From the cell containing the given text, extract its center point as (X, Y) coordinate. 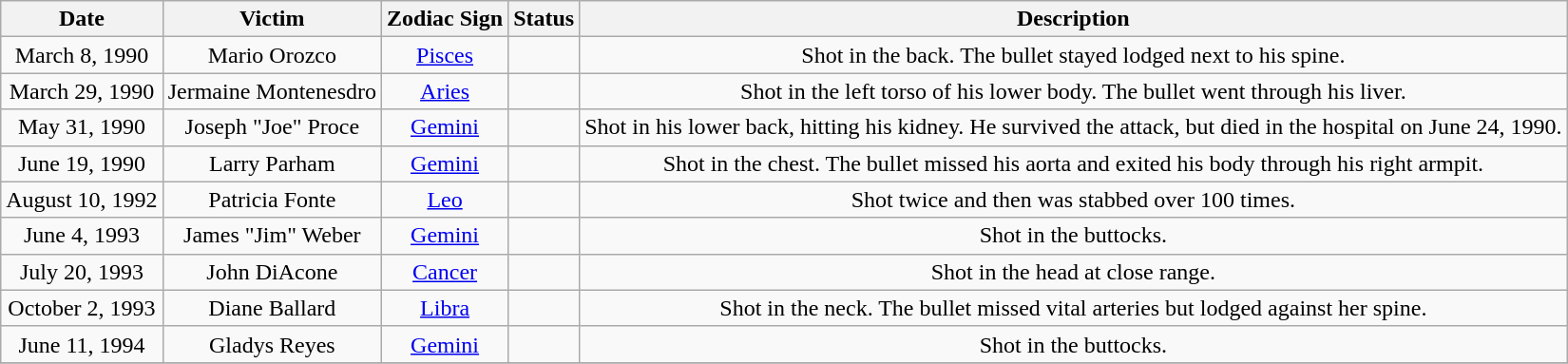
Patricia Fonte (272, 200)
Shot twice and then was stabbed over 100 times. (1074, 200)
Shot in the back. The bullet stayed lodged next to his spine. (1074, 55)
March 29, 1990 (82, 91)
May 31, 1990 (82, 127)
Cancer (445, 272)
James "Jim" Weber (272, 236)
Shot in the chest. The bullet missed his aorta and exited his body through his right armpit. (1074, 163)
Larry Parham (272, 163)
Description (1074, 19)
June 19, 1990 (82, 163)
Shot in the left torso of his lower body. The bullet went through his liver. (1074, 91)
Gladys Reyes (272, 344)
Shot in the neck. The bullet missed vital arteries but lodged against her spine. (1074, 308)
John DiAcone (272, 272)
Leo (445, 200)
Joseph "Joe" Proce (272, 127)
Zodiac Sign (445, 19)
Shot in his lower back, hitting his kidney. He survived the attack, but died in the hospital on June 24, 1990. (1074, 127)
Libra (445, 308)
Aries (445, 91)
August 10, 1992 (82, 200)
Victim (272, 19)
March 8, 1990 (82, 55)
Mario Orozco (272, 55)
Pisces (445, 55)
Diane Ballard (272, 308)
June 11, 1994 (82, 344)
July 20, 1993 (82, 272)
Date (82, 19)
Jermaine Montenesdro (272, 91)
June 4, 1993 (82, 236)
October 2, 1993 (82, 308)
Status (544, 19)
Shot in the head at close range. (1074, 272)
